Capture the cell that displays the provided text and extract its (x, y) central coordinate. 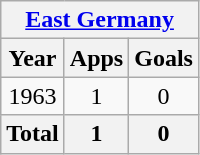
1963 (33, 96)
Total (33, 134)
Goals (164, 58)
East Germany (100, 20)
Apps (96, 58)
Year (33, 58)
